Return the [x, y] coordinate for the center point of the cell that contains the specified text.  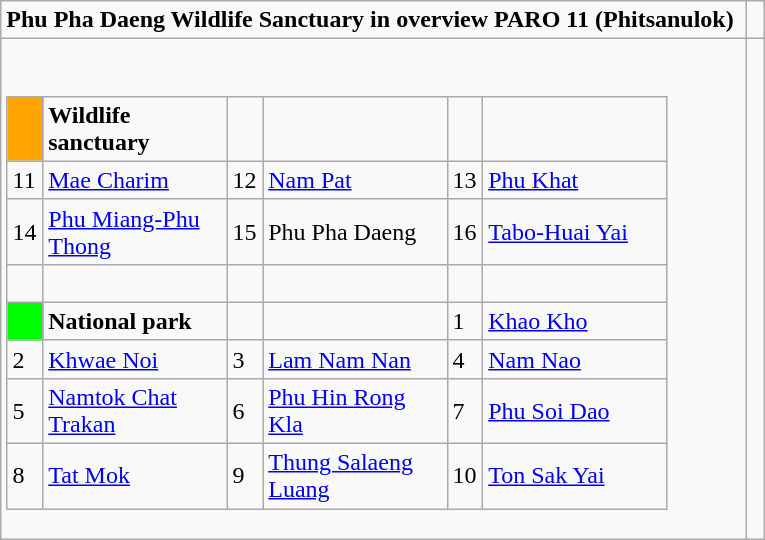
9 [245, 476]
Ton Sak Yai [575, 476]
Phu Pha Daeng Wildlife Sanctuary in overview PARO 11 (Phitsanulok) [374, 20]
Phu Soi Dao [575, 410]
Nam Pat [355, 180]
15 [245, 232]
7 [465, 410]
Namtok Chat Trakan [135, 410]
14 [25, 232]
Phu Pha Daeng [355, 232]
16 [465, 232]
10 [465, 476]
4 [465, 359]
1 [465, 321]
6 [245, 410]
Wildlife sanctuary [135, 128]
National park [135, 321]
Lam Nam Nan [355, 359]
Thung Salaeng Luang [355, 476]
3 [245, 359]
Tat Mok [135, 476]
Khwae Noi [135, 359]
12 [245, 180]
Tabo-Huai Yai [575, 232]
11 [25, 180]
2 [25, 359]
Khao Kho [575, 321]
13 [465, 180]
Nam Nao [575, 359]
Phu Hin Rong Kla [355, 410]
5 [25, 410]
Mae Charim [135, 180]
Phu Miang-Phu Thong [135, 232]
Phu Khat [575, 180]
8 [25, 476]
